Locate the cell with the specified text and output its (X, Y) center coordinate. 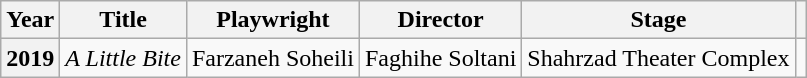
Director (440, 20)
Playwright (272, 20)
Farzaneh Soheili (272, 58)
Year (30, 20)
Stage (658, 20)
Shahrzad Theater Complex (658, 58)
Title (124, 20)
Faghihe Soltani (440, 58)
A Little Bite (124, 58)
2019 (30, 58)
